Return the (x, y) coordinate for the center point of the cell that contains the specified text.  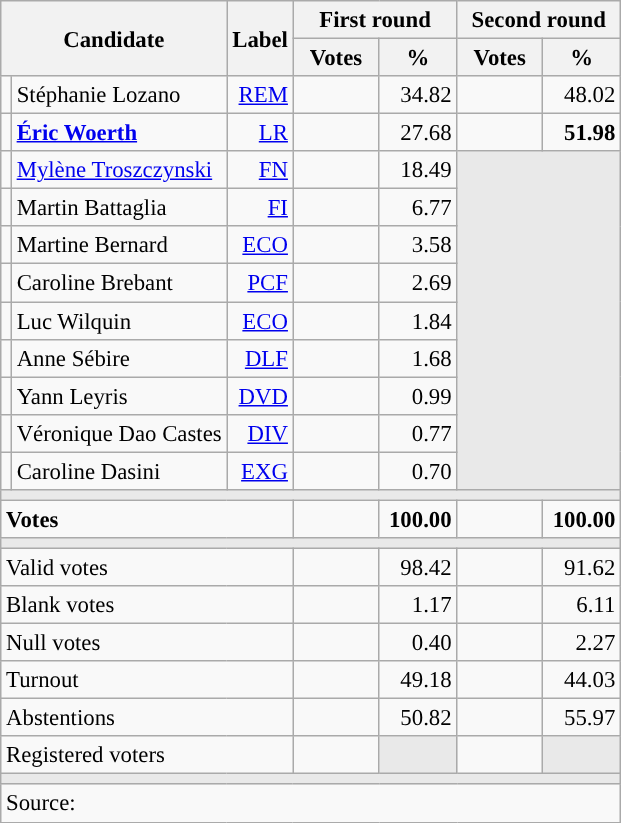
0.40 (418, 643)
Label (260, 38)
49.18 (418, 680)
34.82 (418, 95)
Martine Bernard (119, 245)
91.62 (582, 567)
DIV (260, 433)
50.82 (418, 718)
Registered voters (147, 755)
Null votes (147, 643)
Caroline Brebant (119, 283)
0.77 (418, 433)
6.11 (582, 605)
Martin Battaglia (119, 208)
3.58 (418, 245)
EXG (260, 471)
Abstentions (147, 718)
18.49 (418, 170)
98.42 (418, 567)
FN (260, 170)
2.27 (582, 643)
0.99 (418, 396)
Second round (539, 20)
Stéphanie Lozano (119, 95)
1.68 (418, 358)
55.97 (582, 718)
Source: (311, 804)
REM (260, 95)
44.03 (582, 680)
Yann Leyris (119, 396)
DVD (260, 396)
First round (375, 20)
Turnout (147, 680)
1.17 (418, 605)
27.68 (418, 133)
PCF (260, 283)
48.02 (582, 95)
Véronique Dao Castes (119, 433)
Éric Woerth (119, 133)
FI (260, 208)
LR (260, 133)
Candidate (114, 38)
Blank votes (147, 605)
Anne Sébire (119, 358)
6.77 (418, 208)
Luc Wilquin (119, 321)
2.69 (418, 283)
Mylène Troszczynski (119, 170)
Valid votes (147, 567)
1.84 (418, 321)
DLF (260, 358)
0.70 (418, 471)
51.98 (582, 133)
Caroline Dasini (119, 471)
